Pinpoint the cell where the given text exists, returning its (x, y) midpoint coordinate. 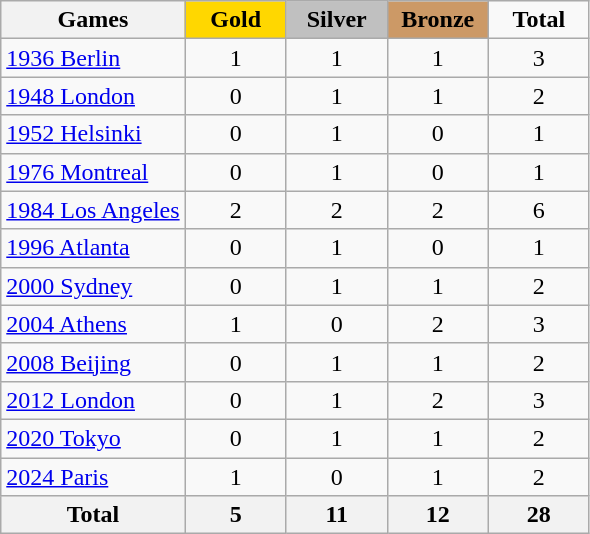
Gold (236, 20)
Silver (336, 20)
1996 Atlanta (93, 248)
Games (93, 20)
1984 Los Angeles (93, 210)
12 (438, 515)
2012 London (93, 400)
2000 Sydney (93, 286)
1936 Berlin (93, 58)
1952 Helsinki (93, 134)
2004 Athens (93, 324)
5 (236, 515)
2020 Tokyo (93, 438)
Bronze (438, 20)
28 (538, 515)
1976 Montreal (93, 172)
2008 Beijing (93, 362)
6 (538, 210)
2024 Paris (93, 477)
1948 London (93, 96)
11 (336, 515)
